Determine the (X, Y) coordinate at the center of the cell enclosing the given text.  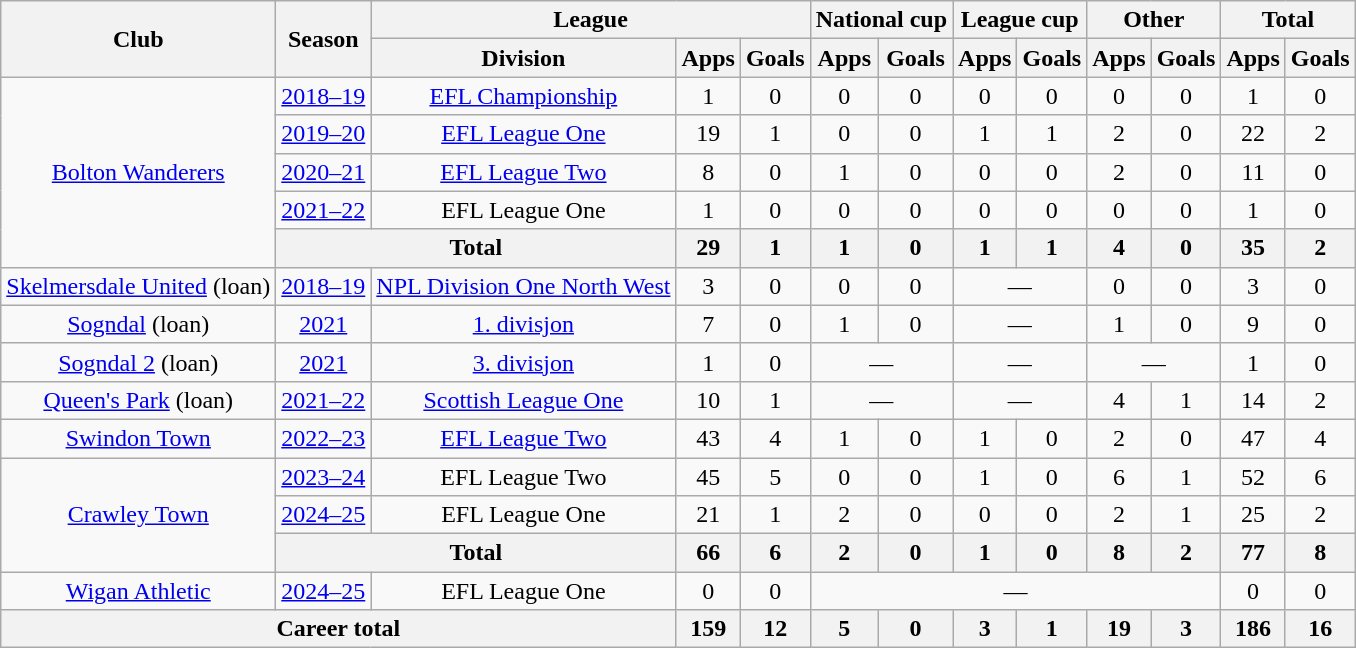
66 (708, 553)
Sogndal 2 (loan) (138, 362)
Bolton Wanderers (138, 172)
2022–23 (324, 438)
77 (1253, 553)
Season (324, 39)
Skelmersdale United (loan) (138, 286)
Division (524, 58)
16 (1320, 629)
National cup (881, 20)
29 (708, 248)
2023–24 (324, 477)
Sogndal (loan) (138, 324)
Swindon Town (138, 438)
Career total (338, 629)
11 (1253, 172)
35 (1253, 248)
52 (1253, 477)
Queen's Park (loan) (138, 400)
21 (708, 515)
2019–20 (324, 134)
Crawley Town (138, 515)
186 (1253, 629)
Other (1154, 20)
10 (708, 400)
EFL Championship (524, 96)
Wigan Athletic (138, 591)
22 (1253, 134)
2020–21 (324, 172)
League (590, 20)
1. divisjon (524, 324)
7 (708, 324)
12 (775, 629)
Club (138, 39)
League cup (1020, 20)
Scottish League One (524, 400)
47 (1253, 438)
43 (708, 438)
14 (1253, 400)
9 (1253, 324)
45 (708, 477)
3. divisjon (524, 362)
NPL Division One North West (524, 286)
25 (1253, 515)
159 (708, 629)
